Return [x, y] of the center of cell containing provided text 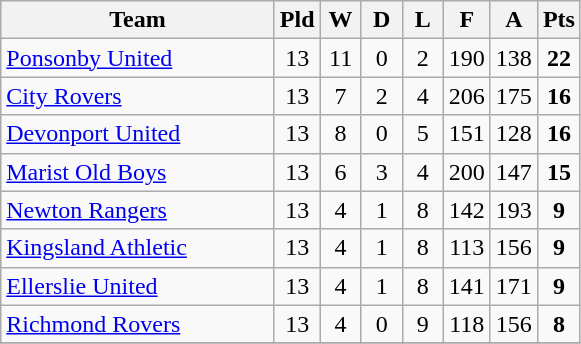
22 [558, 58]
193 [514, 210]
141 [466, 286]
11 [340, 58]
A [514, 20]
L [422, 20]
206 [466, 96]
City Rovers [138, 96]
138 [514, 58]
6 [340, 172]
3 [382, 172]
Pld [297, 20]
Devonport United [138, 134]
W [340, 20]
7 [340, 96]
Richmond Rovers [138, 324]
128 [514, 134]
Pts [558, 20]
147 [514, 172]
113 [466, 248]
15 [558, 172]
200 [466, 172]
171 [514, 286]
Ponsonby United [138, 58]
F [466, 20]
Newton Rangers [138, 210]
175 [514, 96]
5 [422, 134]
Kingsland Athletic [138, 248]
Marist Old Boys [138, 172]
Ellerslie United [138, 286]
142 [466, 210]
D [382, 20]
151 [466, 134]
118 [466, 324]
190 [466, 58]
Team [138, 20]
